From the cell containing the given text, extract its center point as (X, Y) coordinate. 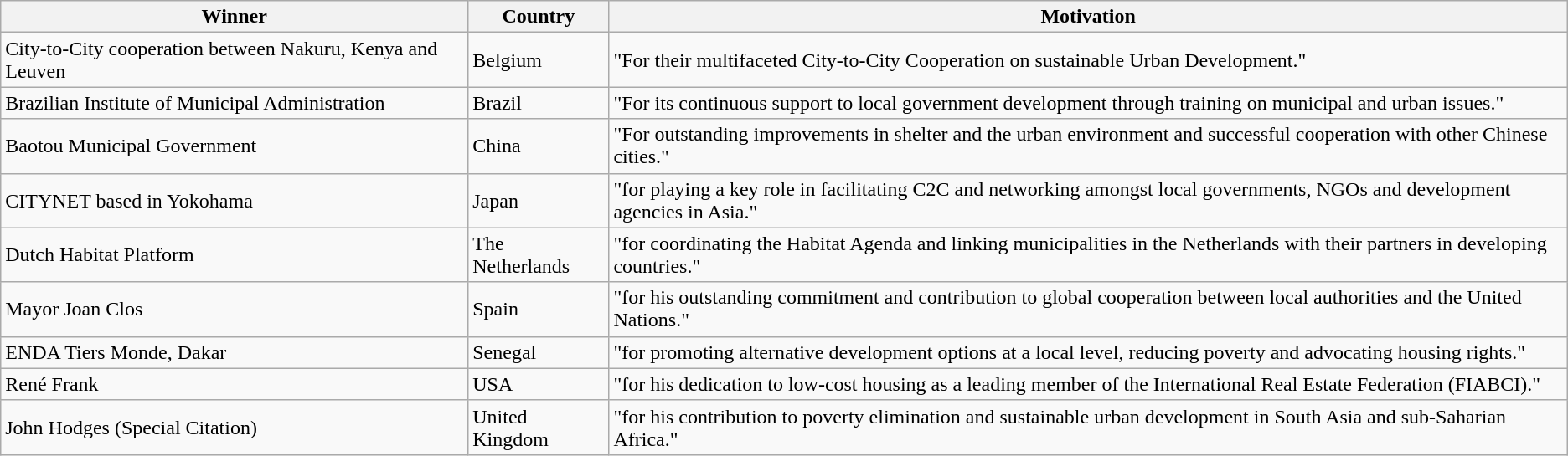
"for his dedication to low-cost housing as a leading member of the International Real Estate Federation (FIABCI)." (1088, 384)
Brazil (539, 103)
USA (539, 384)
United Kingdom (539, 427)
Brazilian Institute of Municipal Administration (235, 103)
Spain (539, 310)
Winner (235, 17)
"for his contribution to poverty elimination and sustainable urban development in South Asia and sub-Saharian Africa." (1088, 427)
John Hodges (Special Citation) (235, 427)
Motivation (1088, 17)
China (539, 146)
René Frank (235, 384)
Dutch Habitat Platform (235, 254)
ENDA Tiers Monde, Dakar (235, 352)
Senegal (539, 352)
"For outstanding improvements in shelter and the urban environment and successful cooperation with other Chinese cities." (1088, 146)
Country (539, 17)
The Netherlands (539, 254)
Mayor Joan Clos (235, 310)
"for his outstanding commitment and contribution to global cooperation between local authorities and the United Nations." (1088, 310)
"For its continuous support to local government development through training on municipal and urban issues." (1088, 103)
City-to-City cooperation between Nakuru, Kenya and Leuven (235, 60)
Belgium (539, 60)
"For their multifaceted City-to-City Cooperation on sustainable Urban Development." (1088, 60)
"for promoting alternative development options at a local level, reducing poverty and advocating housing rights." (1088, 352)
CITYNET based in Yokohama (235, 201)
"for coordinating the Habitat Agenda and linking municipalities in the Netherlands with their partners in developing countries." (1088, 254)
Japan (539, 201)
"for playing a key role in facilitating C2C and networking amongst local governments, NGOs and development agencies in Asia." (1088, 201)
Baotou Municipal Government (235, 146)
